Detect which cell encompasses the target text, then output its (X, Y) center coordinate. 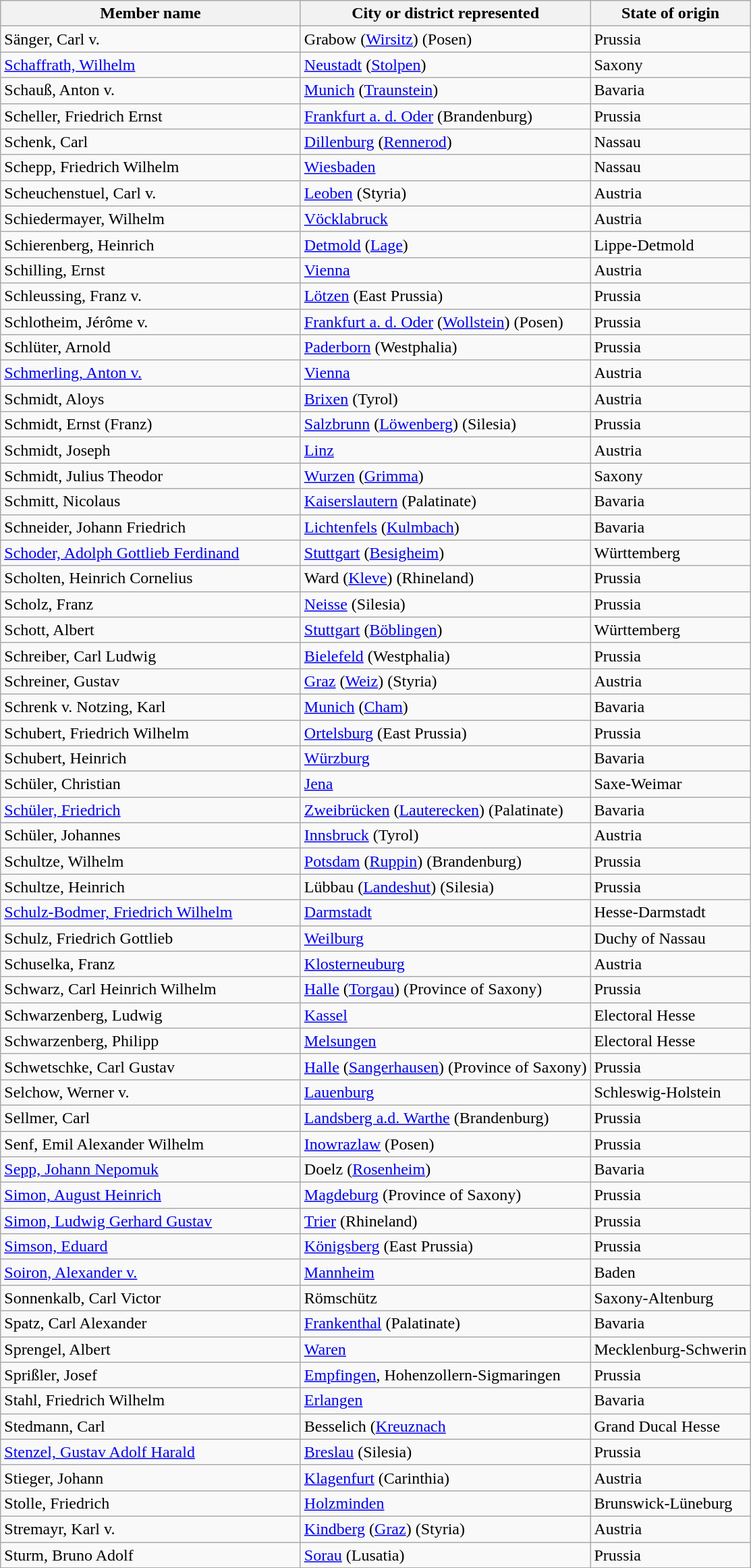
Schuselka, Franz (151, 964)
Munich (Traunstein) (445, 90)
Schepp, Friedrich Wilhelm (151, 167)
Graz (Weiz) (Styria) (445, 681)
Senf, Emil Alexander Wilhelm (151, 1144)
Klagenfurt (Carinthia) (445, 1478)
Lichtenfels (Kulmbach) (445, 527)
Schüler, Johannes (151, 836)
Frankfurt a. d. Oder (Wollstein) (Posen) (445, 322)
Leoben (Styria) (445, 193)
Brixen (Tyrol) (445, 399)
Sonnenkalb, Carl Victor (151, 1298)
Melsungen (445, 1041)
Doelz (Rosenheim) (445, 1170)
Schulz-Bodmer, Friedrich Wilhelm (151, 913)
Potsdam (Ruppin) (Brandenburg) (445, 861)
Brunswick-Lüneburg (671, 1503)
Vöcklabruck (445, 219)
Schlüter, Arnold (151, 348)
Besselich (Kreuznach (445, 1426)
Königsberg (East Prussia) (445, 1247)
Stremayr, Karl v. (151, 1529)
Detmold (Lage) (445, 244)
Schwarzenberg, Philipp (151, 1041)
Stuttgart (Besigheim) (445, 553)
Schultze, Wilhelm (151, 861)
Stieger, Johann (151, 1478)
Schauß, Anton v. (151, 90)
Schmerling, Anton v. (151, 373)
Sänger, Carl v. (151, 39)
Klosterneuburg (445, 964)
Scholz, Franz (151, 604)
Zweibrücken (Lauterecken) (Palatinate) (445, 810)
Schwarzenberg, Ludwig (151, 1015)
Simson, Eduard (151, 1247)
Baden (671, 1272)
Stedmann, Carl (151, 1426)
Schlotheim, Jérôme v. (151, 322)
Schulz, Friedrich Gottlieb (151, 938)
Sprengel, Albert (151, 1349)
Waren (445, 1349)
Halle (Sangerhausen) (Province of Saxony) (445, 1066)
Munich (Cham) (445, 707)
Sorau (Lusatia) (445, 1555)
Römschütz (445, 1298)
Frankfurt a. d. Oder (Brandenburg) (445, 116)
Darmstadt (445, 913)
Neustadt (Stolpen) (445, 65)
Schmidt, Aloys (151, 399)
Holzminden (445, 1503)
Scheller, Friedrich Ernst (151, 116)
State of origin (671, 13)
Lauenburg (445, 1092)
Schoder, Adolph Gottlieb Ferdinand (151, 553)
Kassel (445, 1015)
Grabow (Wirsitz) (Posen) (445, 39)
Innsbruck (Tyrol) (445, 836)
Lötzen (East Prussia) (445, 296)
Simon, Ludwig Gerhard Gustav (151, 1221)
Schaffrath, Wilhelm (151, 65)
Sellmer, Carl (151, 1118)
Schierenberg, Heinrich (151, 244)
Lippe-Detmold (671, 244)
Jena (445, 784)
Sprißler, Josef (151, 1375)
Paderborn (Westphalia) (445, 348)
Schubert, Heinrich (151, 759)
Lübbau (Landeshut) (Silesia) (445, 887)
Schubert, Friedrich Wilhelm (151, 732)
Schultze, Heinrich (151, 887)
Grand Ducal Hesse (671, 1426)
Schreiner, Gustav (151, 681)
Breslau (Silesia) (445, 1452)
Bielefeld (Westphalia) (445, 655)
Mecklenburg-Schwerin (671, 1349)
Stuttgart (Böblingen) (445, 630)
Linz (445, 450)
Duchy of Nassau (671, 938)
Halle (Torgau) (Province of Saxony) (445, 990)
City or district represented (445, 13)
Neisse (Silesia) (445, 604)
Würzburg (445, 759)
Member name (151, 13)
Stahl, Friedrich Wilhelm (151, 1401)
Schmitt, Nicolaus (151, 502)
Landsberg a.d. Warthe (Brandenburg) (445, 1118)
Ortelsburg (East Prussia) (445, 732)
Kindberg (Graz) (Styria) (445, 1529)
Stenzel, Gustav Adolf Harald (151, 1452)
Ward (Kleve) (Rhineland) (445, 578)
Trier (Rhineland) (445, 1221)
Selchow, Werner v. (151, 1092)
Schott, Albert (151, 630)
Kaiserslautern (Palatinate) (445, 502)
Magdeburg (Province of Saxony) (445, 1195)
Schiedermayer, Wilhelm (151, 219)
Schleussing, Franz v. (151, 296)
Hesse-Darmstadt (671, 913)
Schrenk v. Notzing, Karl (151, 707)
Simon, August Heinrich (151, 1195)
Wiesbaden (445, 167)
Soiron, Alexander v. (151, 1272)
Schmidt, Julius Theodor (151, 476)
Schüler, Christian (151, 784)
Schenk, Carl (151, 142)
Schwetschke, Carl Gustav (151, 1066)
Schwarz, Carl Heinrich Wilhelm (151, 990)
Saxony-Altenburg (671, 1298)
Schüler, Friedrich (151, 810)
Salzbrunn (Löwenberg) (Silesia) (445, 425)
Mannheim (445, 1272)
Schmidt, Ernst (Franz) (151, 425)
Scheuchenstuel, Carl v. (151, 193)
Schneider, Johann Friedrich (151, 527)
Stolle, Friedrich (151, 1503)
Spatz, Carl Alexander (151, 1324)
Saxe-Weimar (671, 784)
Weilburg (445, 938)
Wurzen (Grimma) (445, 476)
Erlangen (445, 1401)
Schleswig-Holstein (671, 1092)
Sturm, Bruno Adolf (151, 1555)
Sepp, Johann Nepomuk (151, 1170)
Inowrazlaw (Posen) (445, 1144)
Schmidt, Joseph (151, 450)
Empfingen, Hohenzollern-Sigmaringen (445, 1375)
Dillenburg (Rennerod) (445, 142)
Schreiber, Carl Ludwig (151, 655)
Schilling, Ernst (151, 270)
Scholten, Heinrich Cornelius (151, 578)
Frankenthal (Palatinate) (445, 1324)
